Identify which cell holds the provided text, then report its [X, Y] central coordinate. 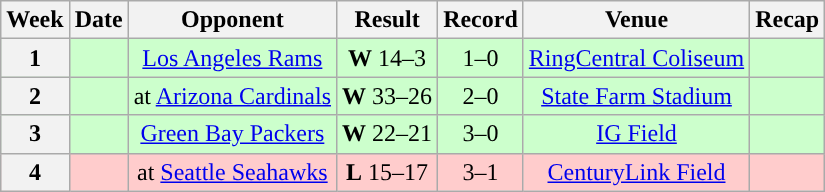
1 [35, 58]
Result [388, 20]
W 14–3 [388, 58]
Record [481, 20]
2 [35, 96]
at Seattle Seahawks [232, 172]
1–0 [481, 58]
IG Field [636, 134]
Date [98, 20]
CenturyLink Field [636, 172]
Opponent [232, 20]
W 33–26 [388, 96]
Green Bay Packers [232, 134]
RingCentral Coliseum [636, 58]
3–1 [481, 172]
3–0 [481, 134]
Venue [636, 20]
Los Angeles Rams [232, 58]
at Arizona Cardinals [232, 96]
W 22–21 [388, 134]
4 [35, 172]
State Farm Stadium [636, 96]
Recap [788, 20]
Week [35, 20]
2–0 [481, 96]
3 [35, 134]
L 15–17 [388, 172]
